Return [x, y] of the center of cell containing provided text 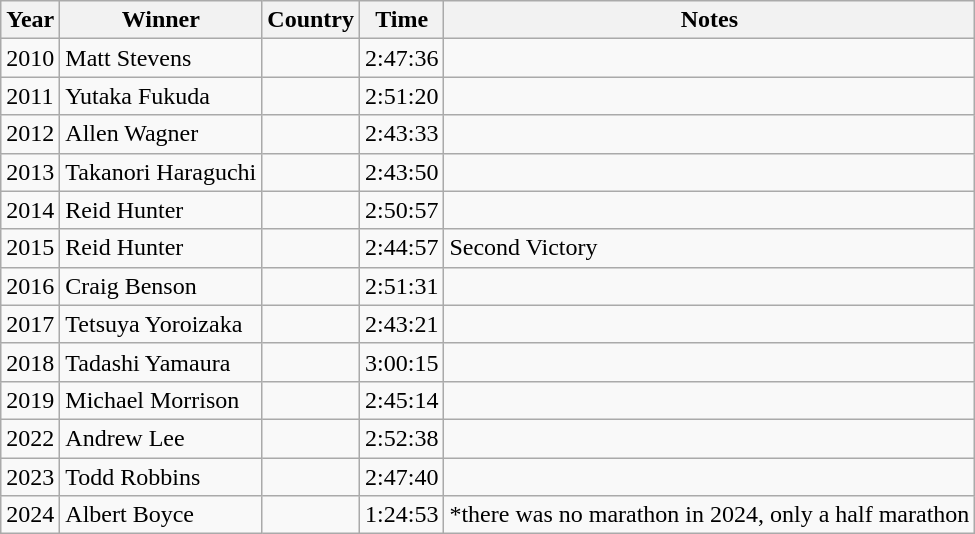
1:24:53 [402, 515]
2:47:40 [402, 477]
3:00:15 [402, 362]
2:50:57 [402, 210]
2:51:20 [402, 96]
2:44:57 [402, 248]
Tetsuya Yoroizaka [161, 324]
2:43:21 [402, 324]
Yutaka Fukuda [161, 96]
2019 [30, 400]
Takanori Haraguchi [161, 172]
Time [402, 20]
2014 [30, 210]
2011 [30, 96]
2:45:14 [402, 400]
Allen Wagner [161, 134]
2015 [30, 248]
2024 [30, 515]
*there was no marathon in 2024, only a half marathon [710, 515]
2023 [30, 477]
2:52:38 [402, 438]
Tadashi Yamaura [161, 362]
2:43:33 [402, 134]
2:47:36 [402, 58]
Year [30, 20]
Craig Benson [161, 286]
2022 [30, 438]
Notes [710, 20]
Michael Morrison [161, 400]
Second Victory [710, 248]
2016 [30, 286]
2012 [30, 134]
2017 [30, 324]
Albert Boyce [161, 515]
Todd Robbins [161, 477]
2018 [30, 362]
Andrew Lee [161, 438]
Matt Stevens [161, 58]
2:51:31 [402, 286]
2:43:50 [402, 172]
Country [311, 20]
2013 [30, 172]
Winner [161, 20]
2010 [30, 58]
